Return [x, y] of the center of cell containing provided text 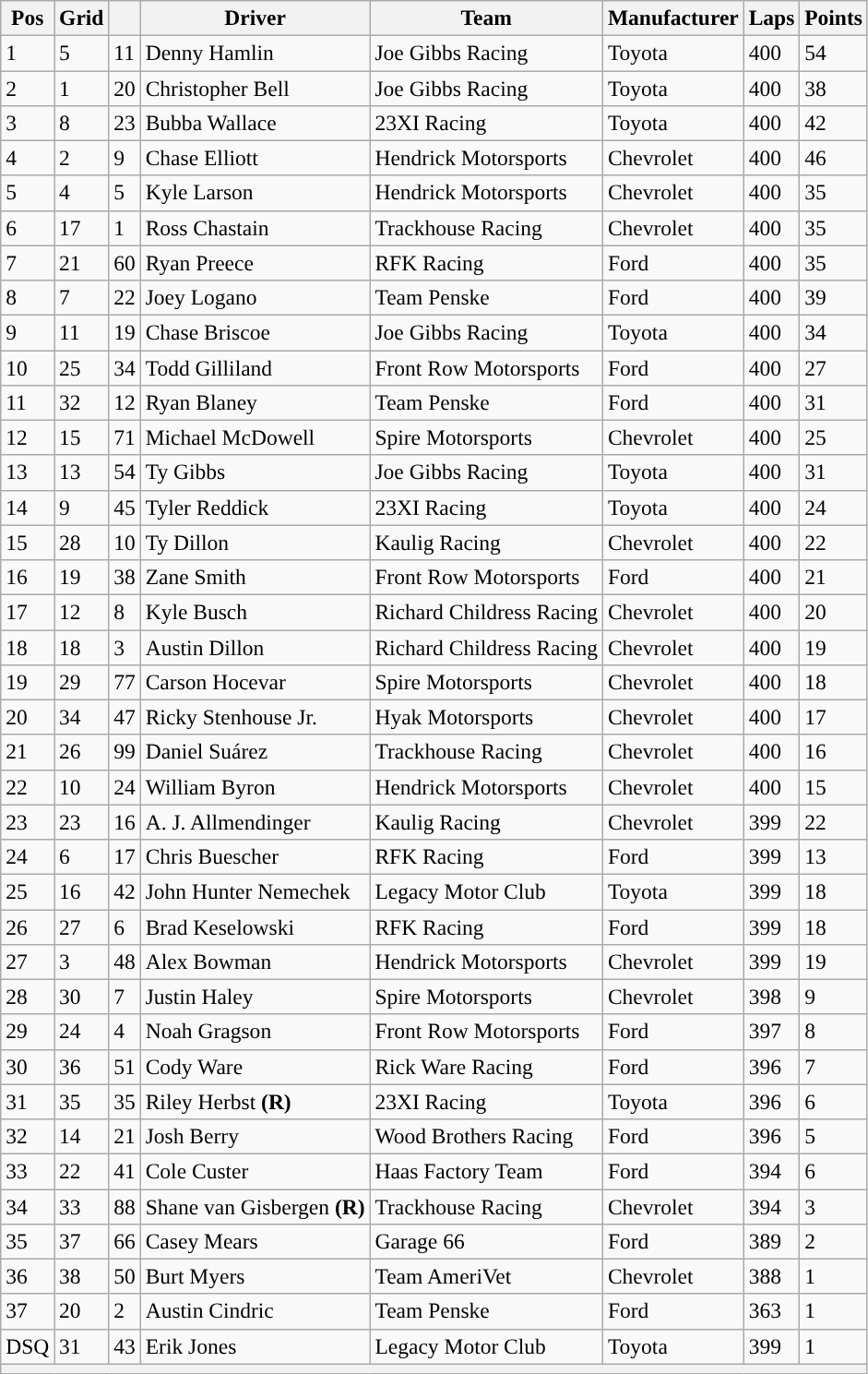
Ricky Stenhouse Jr. [255, 717]
Burt Myers [255, 1276]
388 [771, 1276]
99 [125, 752]
48 [125, 962]
Josh Berry [255, 1136]
Joey Logano [255, 297]
Team [486, 18]
Cole Custer [255, 1171]
397 [771, 1032]
DSQ [28, 1346]
Casey Mears [255, 1241]
Erik Jones [255, 1346]
Justin Haley [255, 997]
Zane Smith [255, 577]
Garage 66 [486, 1241]
Alex Bowman [255, 962]
Rick Ware Racing [486, 1067]
Bubba Wallace [255, 123]
Manufacturer [673, 18]
45 [125, 508]
43 [125, 1346]
363 [771, 1311]
Austin Dillon [255, 647]
Pos [28, 18]
Ryan Blaney [255, 402]
77 [125, 682]
Grid [81, 18]
47 [125, 717]
Chris Buescher [255, 856]
Kyle Busch [255, 612]
Todd Gilliland [255, 367]
66 [125, 1241]
Driver [255, 18]
Austin Cindric [255, 1311]
John Hunter Nemechek [255, 891]
46 [834, 158]
51 [125, 1067]
39 [834, 297]
Carson Hocevar [255, 682]
88 [125, 1206]
Hyak Motorsports [486, 717]
60 [125, 263]
71 [125, 437]
Denny Hamlin [255, 53]
Laps [771, 18]
Christopher Bell [255, 88]
Tyler Reddick [255, 508]
Daniel Suárez [255, 752]
Cody Ware [255, 1067]
Riley Herbst (R) [255, 1102]
Ryan Preece [255, 263]
41 [125, 1171]
Kyle Larson [255, 193]
398 [771, 997]
Shane van Gisbergen (R) [255, 1206]
Haas Factory Team [486, 1171]
Michael McDowell [255, 437]
Wood Brothers Racing [486, 1136]
Points [834, 18]
Ty Gibbs [255, 472]
A. J. Allmendinger [255, 822]
Chase Elliott [255, 158]
Chase Briscoe [255, 332]
Team AmeriVet [486, 1276]
389 [771, 1241]
Ty Dillon [255, 543]
Noah Gragson [255, 1032]
Brad Keselowski [255, 926]
Ross Chastain [255, 228]
50 [125, 1276]
William Byron [255, 787]
